Extract the (X, Y) coordinate from the center of the cell holding the provided text.  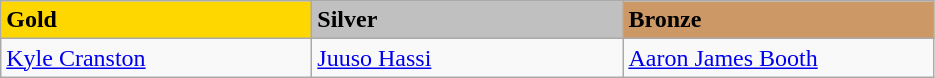
Juuso Hassi (468, 58)
Aaron James Booth (778, 58)
Kyle Cranston (156, 58)
Bronze (778, 20)
Gold (156, 20)
Silver (468, 20)
